Determine the (x, y) coordinate at the center of the cell enclosing the given text.  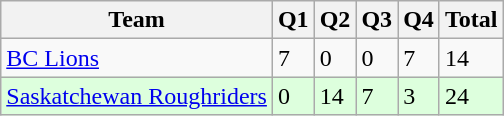
Saskatchewan Roughriders (137, 96)
Q3 (377, 20)
Team (137, 20)
24 (471, 96)
Q1 (293, 20)
Q4 (419, 20)
Q2 (335, 20)
3 (419, 96)
Total (471, 20)
BC Lions (137, 58)
